Provide the [X, Y] coordinate of the cell's center where the given text is located.  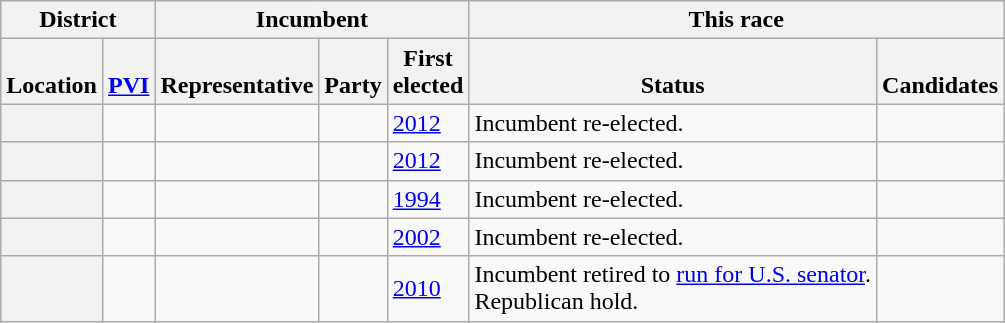
District [78, 20]
Status [673, 72]
This race [736, 20]
Representative [237, 72]
Party [353, 72]
Location [52, 72]
1994 [428, 199]
2002 [428, 237]
PVI [128, 72]
Incumbent retired to run for U.S. senator.Republican hold. [673, 288]
Incumbent [312, 20]
2010 [428, 288]
Firstelected [428, 72]
Candidates [940, 72]
